Search for the cell housing the specified text and yield its [x, y] center coordinate. 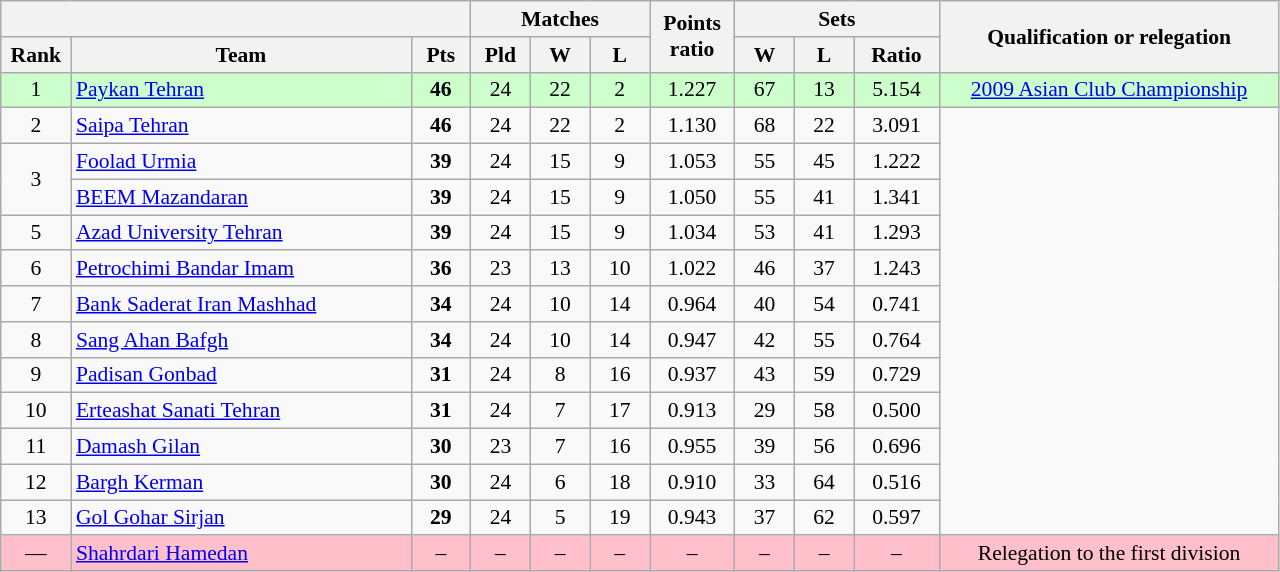
1.227 [692, 90]
Damash Gilan [241, 447]
1.034 [692, 233]
Ratio [896, 55]
Saipa Tehran [241, 126]
Paykan Tehran [241, 90]
0.964 [692, 304]
62 [824, 518]
0.913 [692, 411]
0.955 [692, 447]
56 [824, 447]
Foolad Urmia [241, 162]
0.764 [896, 340]
0.947 [692, 340]
Matches [560, 19]
BEEM Mazandaran [241, 197]
Bank Saderat Iran Mashhad [241, 304]
58 [824, 411]
Sets [837, 19]
0.937 [692, 375]
— [36, 554]
53 [765, 233]
33 [765, 482]
1.053 [692, 162]
19 [620, 518]
67 [765, 90]
1.341 [896, 197]
Bargh Kerman [241, 482]
68 [765, 126]
1.243 [896, 269]
1.222 [896, 162]
12 [36, 482]
45 [824, 162]
0.741 [896, 304]
1 [36, 90]
36 [441, 269]
3.091 [896, 126]
5.154 [896, 90]
Team [241, 55]
Pts [441, 55]
Gol Gohar Sirjan [241, 518]
Rank [36, 55]
Points ratio [692, 36]
17 [620, 411]
1.130 [692, 126]
0.516 [896, 482]
1.293 [896, 233]
11 [36, 447]
59 [824, 375]
Relegation to the first division [1109, 554]
Sang Ahan Bafgh [241, 340]
1.050 [692, 197]
3 [36, 180]
Pld [501, 55]
0.943 [692, 518]
0.597 [896, 518]
42 [765, 340]
64 [824, 482]
0.910 [692, 482]
40 [765, 304]
Azad University Tehran [241, 233]
Petrochimi Bandar Imam [241, 269]
Qualification or relegation [1109, 36]
2009 Asian Club Championship [1109, 90]
0.729 [896, 375]
Padisan Gonbad [241, 375]
54 [824, 304]
18 [620, 482]
0.696 [896, 447]
43 [765, 375]
0.500 [896, 411]
Erteashat Sanati Tehran [241, 411]
Shahrdari Hamedan [241, 554]
1.022 [692, 269]
